Provide the [X, Y] coordinate of the cell's center where the given text is located.  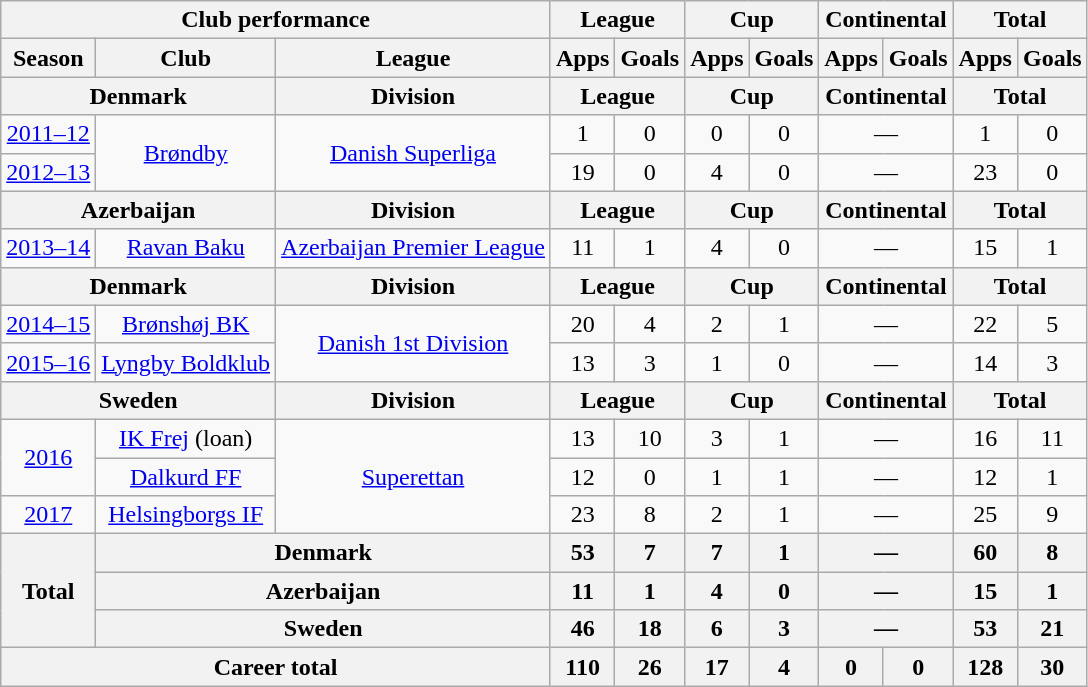
16 [985, 438]
Career total [276, 667]
2016 [48, 457]
5 [1052, 324]
22 [985, 324]
2017 [48, 515]
25 [985, 515]
IK Frej (loan) [186, 438]
6 [717, 629]
Season [48, 58]
2015–16 [48, 362]
2013–14 [48, 248]
110 [582, 667]
Ravan Baku [186, 248]
10 [650, 438]
9 [1052, 515]
46 [582, 629]
Helsingborgs IF [186, 515]
18 [650, 629]
2012–13 [48, 172]
Azerbaijan Premier League [414, 248]
2011–12 [48, 134]
Dalkurd FF [186, 477]
Brøndby [186, 153]
Club [186, 58]
17 [717, 667]
60 [985, 553]
Superettan [414, 476]
20 [582, 324]
2014–15 [48, 324]
Club performance [276, 20]
128 [985, 667]
19 [582, 172]
Lyngby Boldklub [186, 362]
21 [1052, 629]
30 [1052, 667]
Danish 1st Division [414, 343]
Danish Superliga [414, 153]
26 [650, 667]
Brønshøj BK [186, 324]
14 [985, 362]
